Detect which cell encompasses the target text, then output its [x, y] center coordinate. 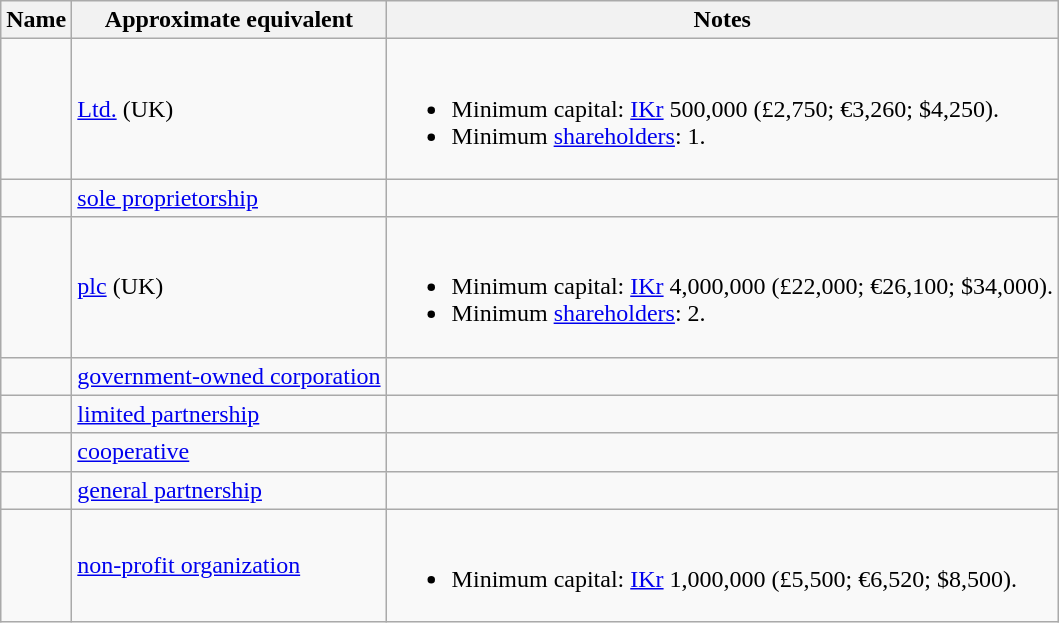
Name [36, 20]
government-owned corporation [229, 376]
general partnership [229, 490]
Minimum capital: IKr 500,000 (£2,750; €3,260; $4,250).Minimum shareholders: 1. [722, 109]
cooperative [229, 452]
Ltd. (UK) [229, 109]
Minimum capital: IKr 1,000,000 (£5,500; €6,520; $8,500). [722, 566]
Minimum capital: IKr 4,000,000 (£22,000; €26,100; $34,000).Minimum shareholders: 2. [722, 287]
limited partnership [229, 414]
Approximate equivalent [229, 20]
sole proprietorship [229, 198]
Notes [722, 20]
plc (UK) [229, 287]
non-profit organization [229, 566]
